From the cell containing the given text, extract its center point as (X, Y) coordinate. 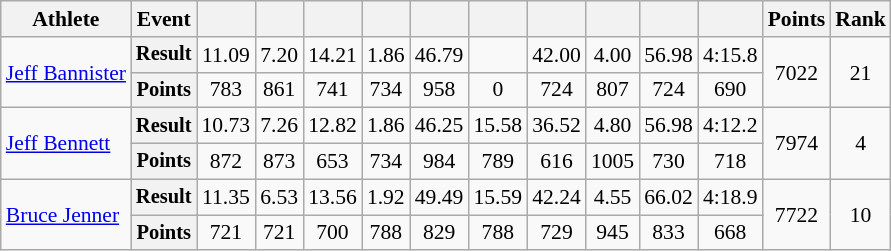
4.00 (612, 55)
729 (556, 233)
Jeff Bennett (66, 144)
4:15.8 (730, 55)
872 (226, 162)
741 (332, 90)
13.56 (332, 197)
7974 (797, 144)
1005 (612, 162)
Jeff Bannister (66, 72)
Event (164, 19)
4:18.9 (730, 197)
Rank (860, 19)
829 (440, 233)
616 (556, 162)
46.79 (440, 55)
42.24 (556, 197)
958 (440, 90)
14.21 (332, 55)
6.53 (279, 197)
36.52 (556, 126)
11.09 (226, 55)
Bruce Jenner (66, 214)
10.73 (226, 126)
66.02 (668, 197)
783 (226, 90)
49.49 (440, 197)
15.59 (498, 197)
4:12.2 (730, 126)
15.58 (498, 126)
4.55 (612, 197)
833 (668, 233)
4.80 (612, 126)
7.20 (279, 55)
1.92 (386, 197)
945 (612, 233)
700 (332, 233)
668 (730, 233)
7722 (797, 214)
10 (860, 214)
984 (440, 162)
42.00 (556, 55)
653 (332, 162)
4 (860, 144)
718 (730, 162)
7022 (797, 72)
46.25 (440, 126)
Athlete (66, 19)
12.82 (332, 126)
730 (668, 162)
7.26 (279, 126)
789 (498, 162)
873 (279, 162)
0 (498, 90)
861 (279, 90)
807 (612, 90)
690 (730, 90)
11.35 (226, 197)
21 (860, 72)
